For the text-containing cell, return its midpoint in (X, Y) coordinate format. 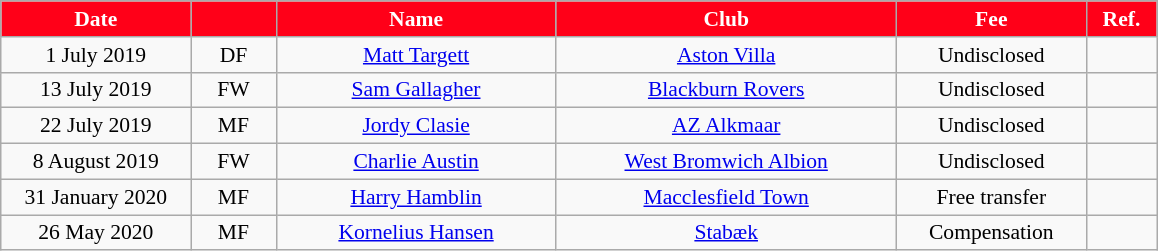
Harry Hamblin (416, 197)
Matt Targett (416, 55)
Stabæk (726, 233)
Name (416, 19)
22 July 2019 (96, 126)
Blackburn Rovers (726, 90)
Kornelius Hansen (416, 233)
8 August 2019 (96, 162)
AZ Alkmaar (726, 126)
1 July 2019 (96, 55)
13 July 2019 (96, 90)
West Bromwich Albion (726, 162)
26 May 2020 (96, 233)
Charlie Austin (416, 162)
Jordy Clasie (416, 126)
Free transfer (991, 197)
Macclesfield Town (726, 197)
Aston Villa (726, 55)
Date (96, 19)
Sam Gallagher (416, 90)
Ref. (1121, 19)
Fee (991, 19)
Compensation (991, 233)
Club (726, 19)
31 January 2020 (96, 197)
DF (234, 55)
